For the text-containing cell, return its midpoint in (x, y) coordinate format. 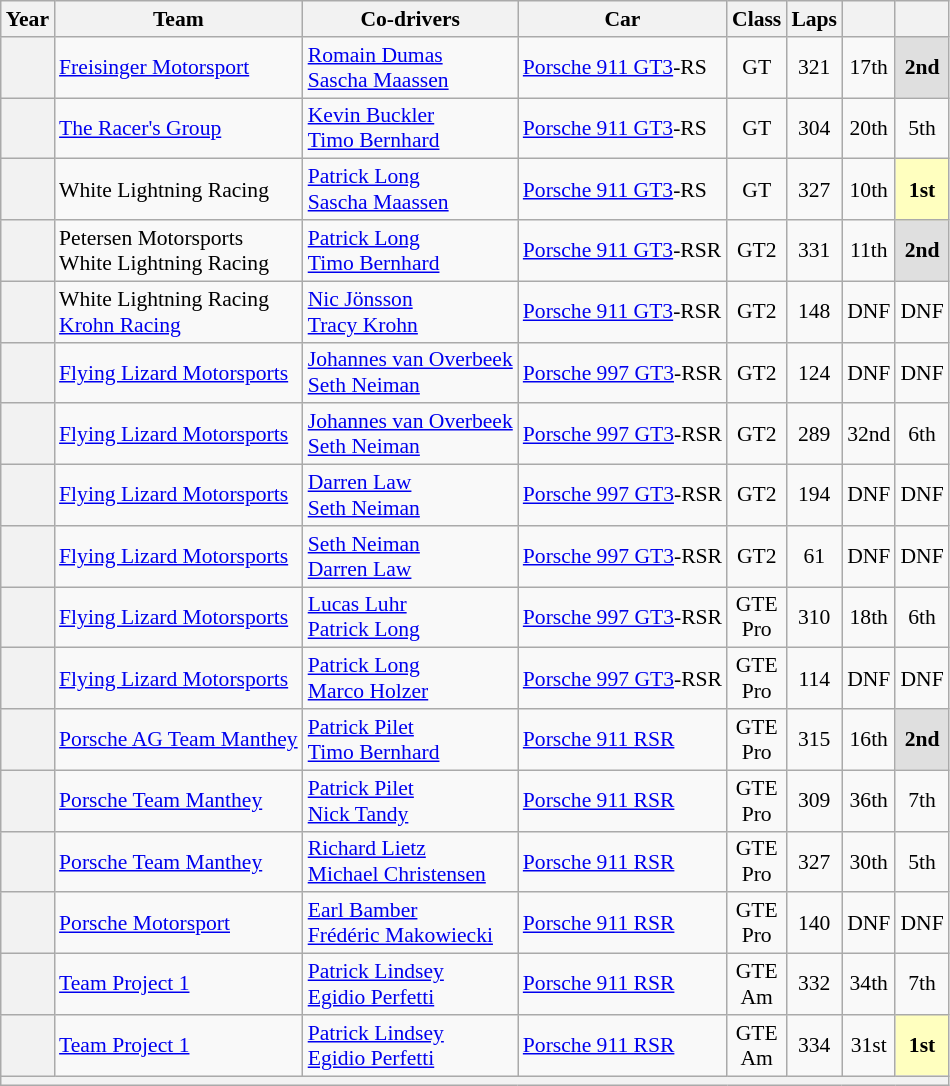
Richard Lietz Michael Christensen (410, 862)
Car (622, 19)
309 (814, 800)
White Lightning Racing Krohn Racing (178, 312)
310 (814, 618)
334 (814, 1046)
Nic Jönsson Tracy Krohn (410, 312)
Kevin Buckler Timo Bernhard (410, 128)
Patrick Pilet Nick Tandy (410, 800)
Seth Neiman Darren Law (410, 556)
114 (814, 678)
124 (814, 372)
315 (814, 740)
194 (814, 496)
10th (868, 190)
Laps (814, 19)
148 (814, 312)
Patrick Long Timo Bernhard (410, 250)
Class (756, 19)
18th (868, 618)
16th (868, 740)
331 (814, 250)
Patrick Long Sascha Maassen (410, 190)
Petersen Motorsports White Lightning Racing (178, 250)
20th (868, 128)
332 (814, 984)
11th (868, 250)
321 (814, 68)
Co-drivers (410, 19)
Patrick Long Marco Holzer (410, 678)
140 (814, 924)
Year (28, 19)
36th (868, 800)
289 (814, 434)
17th (868, 68)
Romain Dumas Sascha Maassen (410, 68)
Team (178, 19)
32nd (868, 434)
61 (814, 556)
White Lightning Racing (178, 190)
Porsche AG Team Manthey (178, 740)
Freisinger Motorsport (178, 68)
Earl Bamber Frédéric Makowiecki (410, 924)
The Racer's Group (178, 128)
Darren Law Seth Neiman (410, 496)
304 (814, 128)
Patrick Pilet Timo Bernhard (410, 740)
Porsche Motorsport (178, 924)
30th (868, 862)
31st (868, 1046)
34th (868, 984)
Lucas Luhr Patrick Long (410, 618)
